For the text-containing cell, return its midpoint in (X, Y) coordinate format. 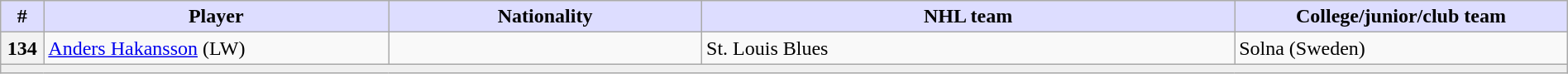
# (22, 17)
College/junior/club team (1401, 17)
Nationality (546, 17)
Player (217, 17)
Solna (Sweden) (1401, 48)
134 (22, 48)
St. Louis Blues (968, 48)
Anders Hakansson (LW) (217, 48)
NHL team (968, 17)
